Extract the [x, y] coordinate from the center of the cell holding the provided text.  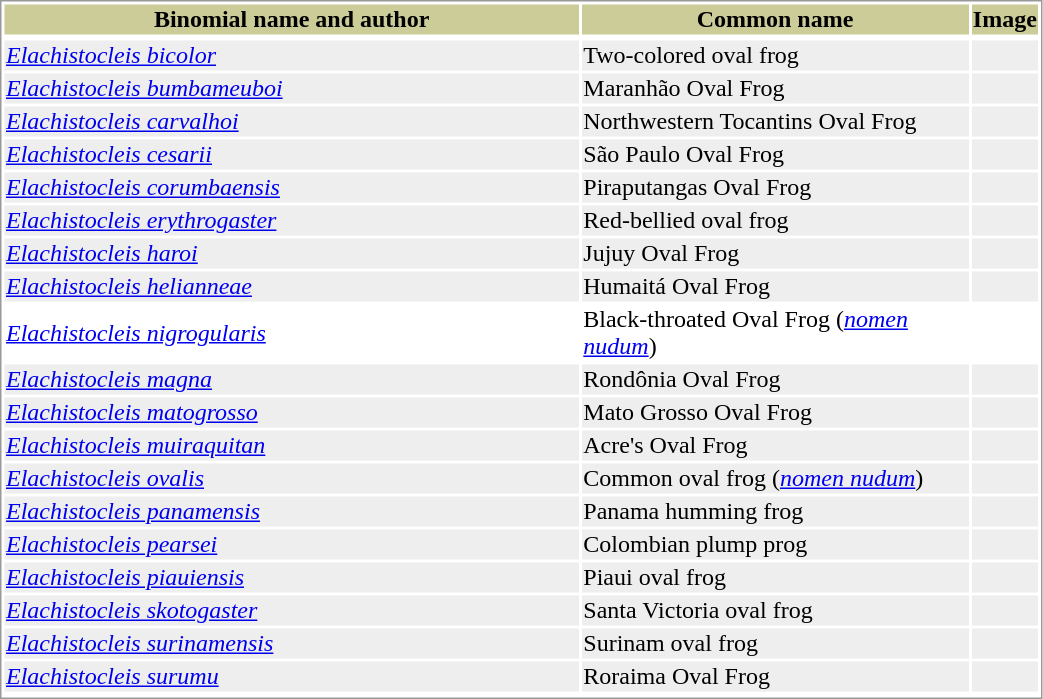
Acre's Oval Frog [776, 445]
Elachistocleis pearsei [291, 545]
Two-colored oval frog [776, 55]
Jujuy Oval Frog [776, 253]
Panama humming frog [776, 511]
Piaui oval frog [776, 577]
Elachistocleis panamensis [291, 511]
Colombian plump prog [776, 545]
Elachistocleis haroi [291, 253]
Elachistocleis carvalhoi [291, 121]
Black-throated Oval Frog (nomen nudum) [776, 332]
Elachistocleis ovalis [291, 479]
Elachistocleis surinamensis [291, 643]
Rondônia Oval Frog [776, 379]
Elachistocleis matogrosso [291, 413]
Mato Grosso Oval Frog [776, 413]
Santa Victoria oval frog [776, 611]
Elachistocleis helianneae [291, 287]
Binomial name and author [291, 19]
Elachistocleis muiraquitan [291, 445]
Common name [776, 19]
Humaitá Oval Frog [776, 287]
Northwestern Tocantins Oval Frog [776, 121]
Piraputangas Oval Frog [776, 187]
Elachistocleis piauiensis [291, 577]
São Paulo Oval Frog [776, 155]
Elachistocleis skotogaster [291, 611]
Image [1004, 19]
Red-bellied oval frog [776, 221]
Elachistocleis bicolor [291, 55]
Elachistocleis bumbameuboi [291, 89]
Surinam oval frog [776, 643]
Maranhão Oval Frog [776, 89]
Elachistocleis erythrogaster [291, 221]
Roraima Oval Frog [776, 677]
Elachistocleis magna [291, 379]
Common oval frog (nomen nudum) [776, 479]
Elachistocleis corumbaensis [291, 187]
Elachistocleis nigrogularis [291, 332]
Elachistocleis surumu [291, 677]
Elachistocleis cesarii [291, 155]
